Capture the cell that displays the provided text and extract its (x, y) central coordinate. 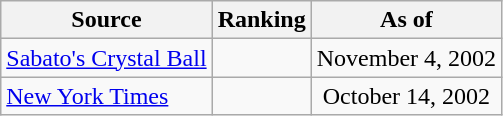
October 14, 2002 (406, 96)
New York Times (106, 96)
Source (106, 20)
Ranking (262, 20)
November 4, 2002 (406, 58)
Sabato's Crystal Ball (106, 58)
As of (406, 20)
